Scan for the cell matching the given text and deliver its (X, Y) coordinate at center. 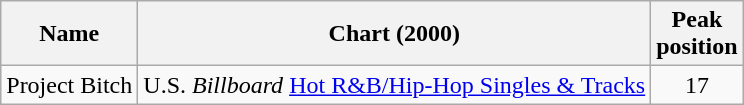
Peakposition (697, 34)
Name (70, 34)
Project Bitch (70, 85)
U.S. Billboard Hot R&B/Hip-Hop Singles & Tracks (394, 85)
17 (697, 85)
Chart (2000) (394, 34)
